Output the [x, y] coordinate of the center of the cell containing the given text.  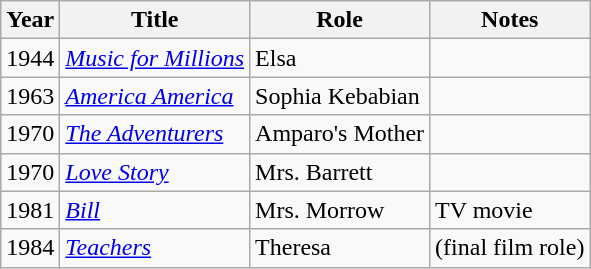
Teachers [155, 248]
1944 [30, 58]
America America [155, 96]
1981 [30, 210]
Role [340, 20]
Year [30, 20]
1963 [30, 96]
Notes [510, 20]
Bill [155, 210]
Mrs. Barrett [340, 172]
Elsa [340, 58]
(final film role) [510, 248]
TV movie [510, 210]
1984 [30, 248]
Amparo's Mother [340, 134]
Title [155, 20]
Sophia Kebabian [340, 96]
The Adventurers [155, 134]
Music for Millions [155, 58]
Mrs. Morrow [340, 210]
Love Story [155, 172]
Theresa [340, 248]
